Identify which cell holds the provided text, then report its [X, Y] central coordinate. 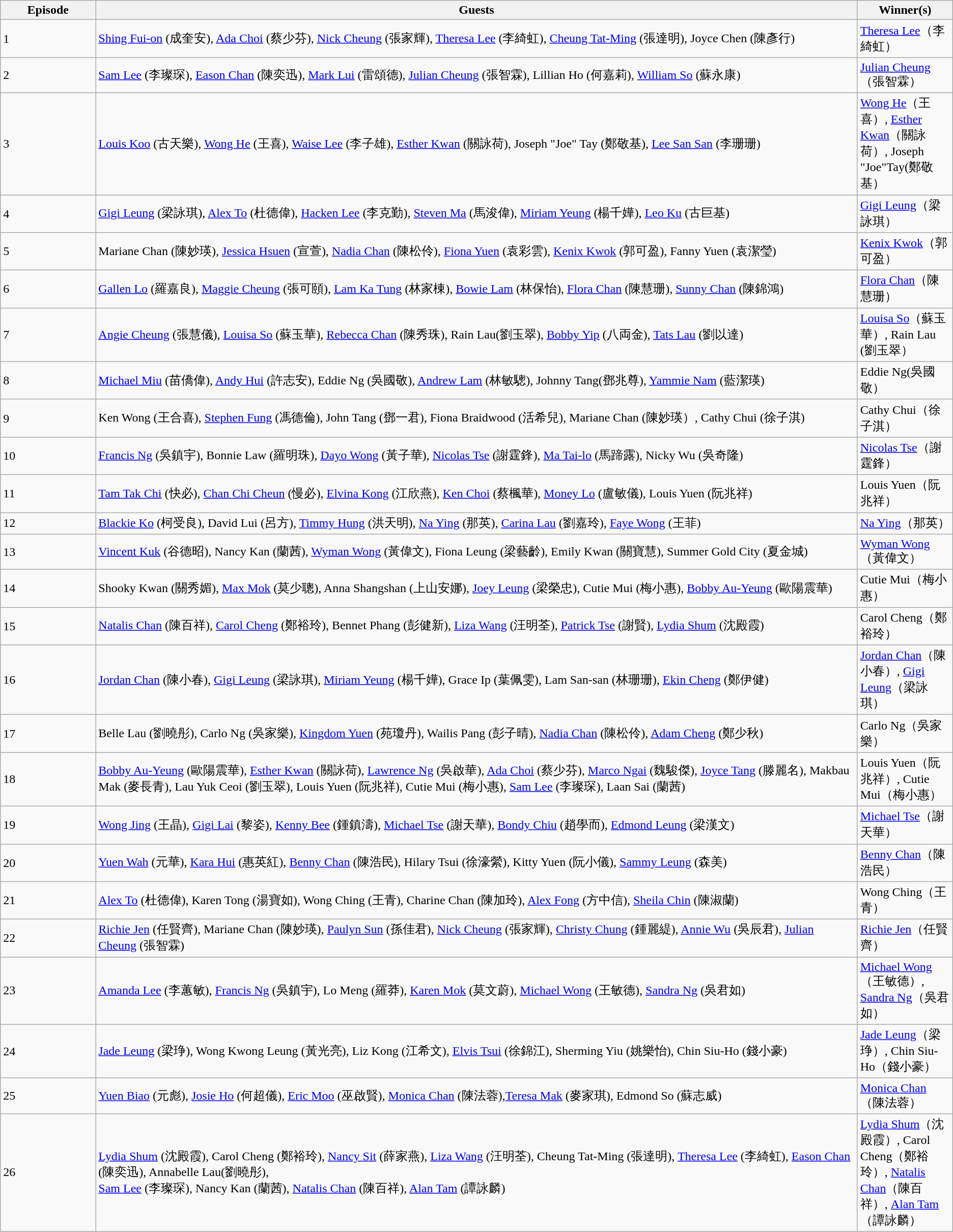
Mariane Chan (陳妙瑛), Jessica Hsuen (宣萱), Nadia Chan (陳松伶), Fiona Yuen (袁彩雲), Kenix Kwok (郭可盈), Fanny Yuen (袁潔瑩) [476, 251]
Alex To (杜德偉), Karen Tong (湯寶如), Wong Ching (王青), Charine Chan (陳加玲), Alex Fong (方中信), Sheila Chin (陳淑蘭) [476, 901]
Jordan Chan（陳小春）, Gigi Leung（梁詠琪） [905, 680]
Louis Yuen（阮兆祥） [905, 493]
Wyman Wong（黃偉文） [905, 552]
Carlo Ng（吳家樂） [905, 734]
10 [48, 456]
17 [48, 734]
19 [48, 825]
Wong Jing (王晶), Gigi Lai (黎姿), Kenny Bee (鍾鎮濤), Michael Tse (謝天華), Bondy Chiu (趙學而), Edmond Leung (梁漢文) [476, 825]
Monica Chan（陳法蓉） [905, 1096]
Sam Lee (李璨琛), Eason Chan (陳奕迅), Mark Lui (雷頌德), Julian Cheung (張智霖), Lillian Ho (何嘉莉), William So (蘇永康) [476, 75]
8 [48, 380]
Ken Wong (王合喜), Stephen Fung (馮德倫), John Tang (鄧一君), Fiona Braidwood (活希兒), Mariane Chan (陳妙瑛）, Cathy Chui (徐子淇) [476, 418]
Angie Cheung (張慧儀), Louisa So (蘇玉華), Rebecca Chan (陳秀珠), Rain Lau(劉玉翠), Bobby Yip (八両金), Tats Lau (劉以達) [476, 335]
Winner(s) [905, 10]
26 [48, 1172]
23 [48, 991]
Jade Leung (梁琤), Wong Kwong Leung (黃光亮), Liz Kong (江希文), Elvis Tsui (徐錦江), Sherming Yiu (姚樂怡), Chin Siu-Ho (錢小豪) [476, 1051]
12 [48, 523]
Shing Fui-on (成奎安), Ada Choi (蔡少芬), Nick Cheung (張家輝), Theresa Lee (李綺虹), Cheung Tat-Ming (張達明), Joyce Chen (陳彥行) [476, 39]
15 [48, 626]
20 [48, 863]
6 [48, 289]
Flora Chan（陳慧珊） [905, 289]
24 [48, 1051]
Richie Jen (任賢齊), Mariane Chan (陳妙瑛), Paulyn Sun (孫佳君), Nick Cheung (張家輝), Christy Chung (鍾麗緹), Annie Wu (吳辰君), Julian Cheung (張智霖) [476, 938]
Theresa Lee（李綺虹） [905, 39]
Francis Ng (吳鎮宇), Bonnie Law (羅明珠), Dayo Wong (黃子華), Nicolas Tse (謝霆鋒), Ma Tai-lo (馬蹄露), Nicky Wu (吳奇隆) [476, 456]
7 [48, 335]
Julian Cheung（張智霖） [905, 75]
Episode [48, 10]
Gigi Leung (梁詠琪), Alex To (杜德偉), Hacken Lee (李克勤), Steven Ma (馬浚偉), Miriam Yeung (楊千嬅), Leo Ku (古巨基) [476, 213]
18 [48, 779]
Natalis Chan (陳百祥), Carol Cheng (鄭裕玲), Bennet Phang (彭健新), Liza Wang (汪明荃), Patrick Tse (謝賢), Lydia Shum (沈殿霞) [476, 626]
Jordan Chan (陳小春), Gigi Leung (梁詠琪), Miriam Yeung (楊千嬅), Grace Ip (葉佩雯), Lam San-san (林珊珊), Ekin Cheng (鄭伊健) [476, 680]
14 [48, 589]
Gallen Lo (羅嘉良), Maggie Cheung (張可頤), Lam Ka Tung (林家棟), Bowie Lam (林保怡), Flora Chan (陳慧珊), Sunny Chan (陳錦鴻) [476, 289]
21 [48, 901]
Michael Wong（王敏德）, Sandra Ng（吳君如） [905, 991]
Amanda Lee (李蕙敏), Francis Ng (吳鎮宇), Lo Meng (羅莽), Karen Mok (莫文蔚), Michael Wong (王敏德), Sandra Ng (吳君如) [476, 991]
Kenix Kwok（郭可盈） [905, 251]
Richie Jen（任賢齊） [905, 938]
Louis Yuen（阮兆祥）, Cutie Mui（梅小惠） [905, 779]
Belle Lau (劉曉彤), Carlo Ng (吳家樂), Kingdom Yuen (苑瓊丹), Wailis Pang (彭子晴), Nadia Chan (陳松伶), Adam Cheng (鄭少秋) [476, 734]
Shooky Kwan (關秀媚), Max Mok (莫少聰), Anna Shangshan (上山安娜), Joey Leung (梁榮忠), Cutie Mui (梅小惠), Bobby Au-Yeung (歐陽震華) [476, 589]
Michael Miu (苗僑偉), Andy Hui (許志安), Eddie Ng (吳國敬), Andrew Lam (林敏驄), Johnny Tang(鄧兆尊), Yammie Nam (藍潔瑛) [476, 380]
Jade Leung（梁琤）, Chin Siu-Ho（錢小豪） [905, 1051]
Blackie Ko (柯受良), David Lui (呂方), Timmy Hung (洪天明), Na Ying (那英), Carina Lau (劉嘉玲), Faye Wong (王菲) [476, 523]
16 [48, 680]
Yuen Biao (元彪), Josie Ho (何超儀), Eric Moo (巫啟賢), Monica Chan (陳法蓉),Teresa Mak (麥家琪), Edmond So (蘇志威) [476, 1096]
Na Ying（那英） [905, 523]
Eddie Ng(吳國敬） [905, 380]
13 [48, 552]
Guests [476, 10]
4 [48, 213]
2 [48, 75]
Cutie Mui（梅小惠） [905, 589]
5 [48, 251]
Vincent Kuk (谷德昭), Nancy Kan (蘭茜), Wyman Wong (黃偉文), Fiona Leung (梁藝齡), Emily Kwan (關寶慧), Summer Gold City (夏金城) [476, 552]
3 [48, 144]
Louisa So（蘇玉華）, Rain Lau (劉玉翠） [905, 335]
Carol Cheng（鄭裕玲） [905, 626]
Cathy Chui（徐子淇） [905, 418]
11 [48, 493]
Wong He（王喜）, Esther Kwan（關詠荷）, Joseph "Joe"Tay(鄭敬基） [905, 144]
22 [48, 938]
Benny Chan（陳浩民） [905, 863]
Louis Koo (古天樂), Wong He (王喜), Waise Lee (李子雄), Esther Kwan (關詠荷), Joseph "Joe" Tay (鄭敬基), Lee San San (李珊珊) [476, 144]
25 [48, 1096]
Michael Tse（謝天華） [905, 825]
Gigi Leung（梁詠琪） [905, 213]
1 [48, 39]
Tam Tak Chi (快必), Chan Chi Cheun (慢必), Elvina Kong (江欣燕), Ken Choi (蔡楓華), Money Lo (盧敏儀), Louis Yuen (阮兆祥) [476, 493]
Lydia Shum（沈殿霞）, Carol Cheng（鄭裕玲）, Natalis Chan（陳百祥）, Alan Tam（譚詠麟） [905, 1172]
9 [48, 418]
Yuen Wah (元華), Kara Hui (惠英紅), Benny Chan (陳浩民), Hilary Tsui (徐濠縈), Kitty Yuen (阮小儀), Sammy Leung (森美) [476, 863]
Nicolas Tse（謝霆鋒） [905, 456]
Wong Ching（王青） [905, 901]
